Detect which cell encompasses the target text, then output its (X, Y) center coordinate. 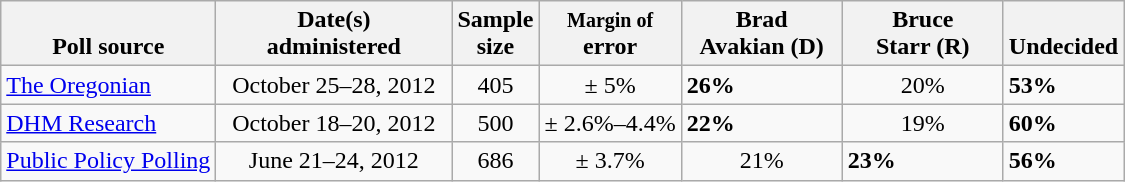
Public Policy Polling (108, 161)
405 (496, 85)
The Oregonian (108, 85)
June 21–24, 2012 (334, 161)
500 (496, 123)
BradAvakian (D) (762, 34)
56% (1063, 161)
21% (762, 161)
± 2.6%–4.4% (610, 123)
± 3.7% (610, 161)
686 (496, 161)
53% (1063, 85)
Margin oferror (610, 34)
DHM Research (108, 123)
October 25–28, 2012 (334, 85)
Undecided (1063, 34)
± 5% (610, 85)
BruceStarr (R) (922, 34)
19% (922, 123)
Date(s)administered (334, 34)
26% (762, 85)
Poll source (108, 34)
20% (922, 85)
October 18–20, 2012 (334, 123)
60% (1063, 123)
22% (762, 123)
Samplesize (496, 34)
23% (922, 161)
